Provide the (X, Y) coordinate of the cell's center where the given text is located.  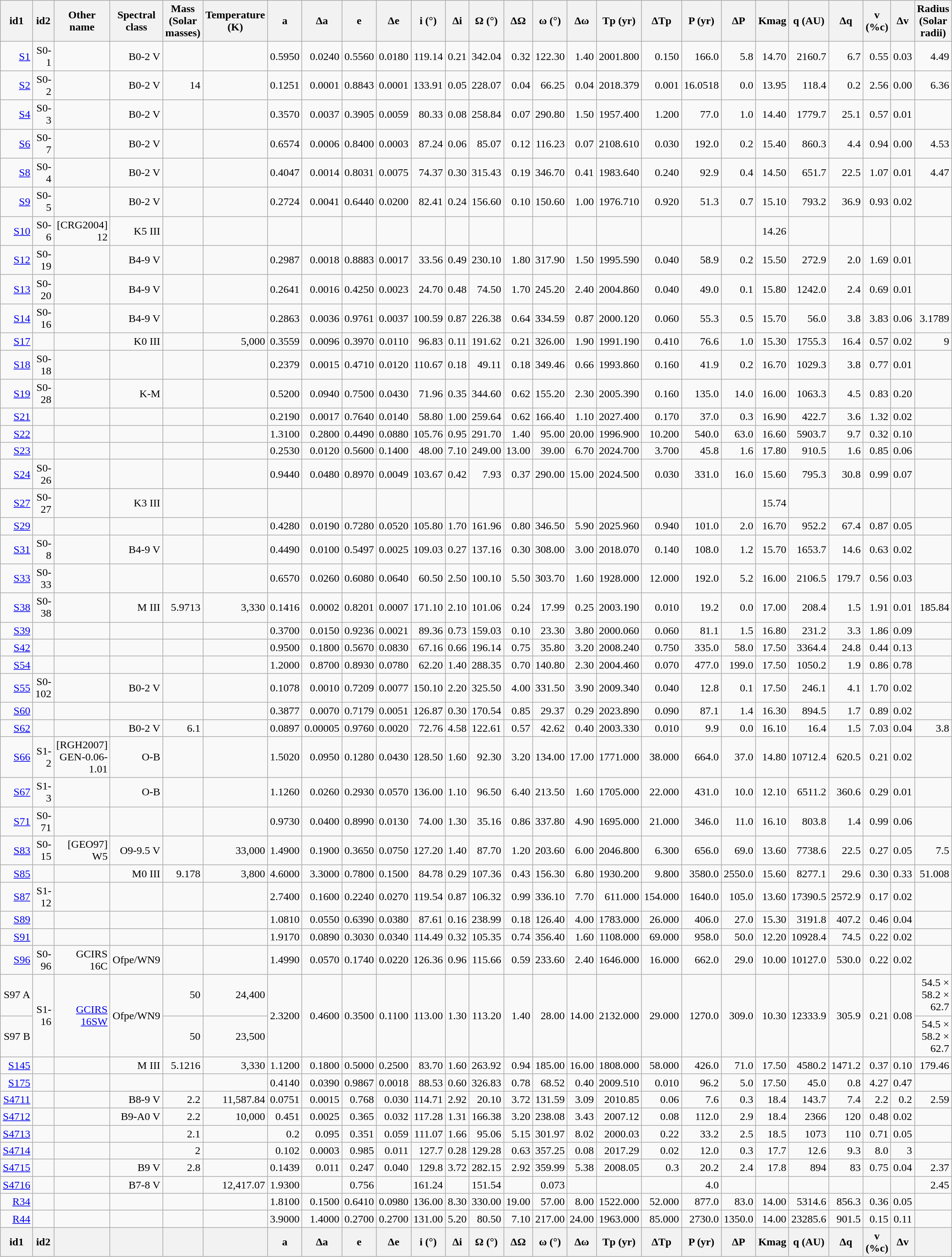
100.59 (428, 318)
0.0049 (394, 474)
958.0 (701, 937)
0.940 (662, 526)
2730.0 (701, 1219)
R34 (17, 1202)
6.7 (846, 56)
0.7280 (359, 526)
38.000 (662, 757)
49.11 (486, 365)
S0-5 (43, 202)
117.28 (428, 1116)
0.3970 (359, 341)
28.00 (550, 1016)
10.00 (773, 960)
2.20 (457, 688)
127.7 (428, 1151)
80.50 (486, 1219)
860.3 (808, 143)
87.24 (428, 143)
114.71 (428, 1099)
29.37 (550, 711)
1779.7 (808, 115)
166.38 (486, 1116)
16.80 (773, 631)
118.4 (808, 85)
0.8700 (322, 665)
426.0 (701, 1065)
0.28 (457, 1151)
16.000 (662, 960)
2132.000 (619, 1016)
0.46 (877, 920)
0.102 (285, 1151)
0.756 (359, 1185)
6.36 (933, 85)
S1-16 (43, 1016)
77.0 (701, 115)
7.93 (486, 474)
1.20 (518, 851)
1029.3 (808, 365)
894.5 (808, 711)
6.80 (582, 874)
23.30 (550, 631)
179.46 (933, 1065)
5.15 (518, 1133)
217.00 (550, 1219)
10,000 (235, 1116)
6.300 (662, 851)
199.0 (739, 665)
0.33 (902, 874)
5.50 (518, 579)
0.2930 (359, 793)
0.2240 (359, 897)
2018.070 (619, 549)
4.49 (933, 56)
0.7800 (359, 874)
110.67 (428, 365)
S87 (17, 897)
10.30 (773, 1016)
0.0940 (322, 394)
13.95 (773, 85)
83.70 (428, 1065)
42.62 (550, 728)
0.36 (877, 1202)
S0-4 (43, 173)
S4716 (17, 1185)
S17 (17, 341)
4.27 (877, 1082)
3191.8 (808, 920)
0.8031 (359, 173)
2550.0 (739, 874)
Mass (Solar masses) (183, 21)
8.02 (582, 1133)
12.6 (808, 1151)
4.1 (846, 688)
0.0400 (322, 821)
1.91 (877, 607)
0.4 (739, 173)
611.000 (619, 897)
S96 (17, 960)
S0-28 (43, 394)
0.93 (877, 202)
S71 (17, 821)
0.0380 (394, 920)
S12 (17, 260)
0.0014 (322, 173)
108.0 (701, 549)
41.9 (701, 365)
342.04 (486, 56)
2.7400 (285, 897)
1522.000 (619, 1202)
238.08 (550, 1116)
83.0 (739, 1202)
67.16 (428, 648)
143.7 (808, 1099)
5314.6 (808, 1202)
0.240 (662, 173)
15.50 (773, 260)
S0-102 (43, 688)
1242.0 (808, 289)
69.0 (739, 851)
55.3 (701, 318)
1.1200 (285, 1065)
S9 (17, 202)
0.7209 (359, 688)
S1-12 (43, 897)
2027.400 (619, 417)
0.8883 (359, 260)
0.9730 (285, 821)
360.6 (846, 793)
2010.85 (619, 1099)
81.1 (701, 631)
114.49 (428, 937)
106.32 (486, 897)
1.2 (739, 549)
1270.0 (701, 1016)
S18 (17, 365)
S1-3 (43, 793)
0.71 (877, 1133)
66.25 (550, 85)
K-M (137, 394)
1996.900 (619, 434)
45.0 (808, 1082)
25.1 (846, 115)
4.0 (701, 1185)
126.36 (428, 960)
0.059 (394, 1133)
3.83 (877, 318)
35.16 (486, 821)
1073 (808, 1133)
662.0 (701, 960)
0.5200 (285, 394)
2.56 (877, 85)
0.0830 (394, 648)
0.44 (877, 648)
S66 (17, 757)
S0-1 (43, 56)
0.4047 (285, 173)
5.0 (739, 1082)
0.1078 (285, 688)
85.000 (662, 1219)
620.5 (846, 757)
2.9 (739, 1116)
793.2 (808, 202)
16.30 (773, 711)
22.000 (662, 793)
0.0020 (394, 728)
331.0 (701, 474)
51.3 (701, 202)
334.59 (550, 318)
1646.000 (619, 960)
7738.6 (808, 851)
96.2 (701, 1082)
1.3100 (285, 434)
226.38 (486, 318)
238.99 (486, 920)
1991.190 (619, 341)
S27 (17, 503)
M0 III (137, 874)
185.00 (550, 1065)
1.4000 (322, 1219)
7.03 (877, 728)
2160.7 (808, 56)
2.45 (933, 1185)
1.86 (877, 631)
0.6410 (359, 1202)
0.80 (518, 526)
9 (933, 341)
0.0880 (394, 434)
2001.800 (619, 56)
S97 A (17, 995)
3.3 (846, 631)
1.2000 (285, 665)
282.15 (486, 1168)
4.5 (846, 394)
0.1280 (359, 757)
2 (183, 1151)
1.1260 (285, 793)
856.3 (846, 1202)
10.200 (662, 434)
57.00 (550, 1202)
9.800 (662, 874)
0.95 (457, 434)
795.3 (808, 474)
0.1251 (285, 85)
0.8400 (359, 143)
0.3559 (285, 341)
20.00 (582, 434)
S4715 (17, 1168)
1.4900 (285, 851)
8.00 (582, 1202)
0.2500 (394, 1065)
6511.2 (808, 793)
1.69 (877, 260)
S60 (17, 711)
89.36 (428, 631)
4580.2 (808, 1065)
0.25 (582, 607)
129.28 (486, 1151)
1.31 (457, 1116)
233.60 (550, 960)
0.49 (457, 260)
4.90 (582, 821)
0.3905 (359, 115)
0.35 (457, 394)
0.3877 (285, 711)
24,400 (235, 995)
2018.379 (619, 85)
0.70 (518, 665)
2024.500 (619, 474)
49.0 (701, 289)
95.00 (550, 434)
259.64 (486, 417)
0.20 (902, 394)
87.61 (428, 920)
2.59 (933, 1099)
24.70 (428, 289)
7.4 (846, 1099)
10127.0 (808, 960)
330.00 (486, 1202)
196.14 (486, 648)
326.00 (550, 341)
20.2 (701, 1168)
0.8970 (359, 474)
14.50 (773, 173)
7.70 (582, 897)
[RGH2007] GEN-0.06-1.01 (82, 757)
0.42 (457, 474)
0.0041 (322, 202)
[GEO97] W5 (82, 851)
0.0110 (394, 341)
406.0 (701, 920)
0.247 (359, 1168)
2.10 (457, 607)
2024.700 (619, 451)
288.35 (486, 665)
0.89 (877, 711)
71.96 (428, 394)
8.0 (877, 1151)
16.0 (739, 474)
170.54 (486, 711)
1995.590 (619, 260)
803.8 (808, 821)
S4 (17, 115)
150.60 (550, 202)
15.10 (773, 202)
58.0 (739, 648)
83 (846, 1168)
3.09 (582, 1099)
0.7500 (359, 394)
O9-9.5 V (137, 851)
249.00 (486, 451)
2.3200 (285, 1016)
35.80 (550, 648)
17.8 (773, 1168)
12.20 (773, 937)
85.07 (486, 143)
2.8 (183, 1168)
S22 (17, 434)
S39 (17, 631)
0.0550 (322, 920)
2000.120 (619, 318)
15.80 (773, 289)
12.8 (701, 688)
S31 (17, 549)
4.53 (933, 143)
1771.000 (619, 757)
0.1400 (394, 451)
S89 (17, 920)
B9-A0 V (137, 1116)
S13 (17, 289)
29.6 (846, 874)
0.0100 (322, 549)
S4711 (17, 1099)
0.0750 (394, 851)
S85 (17, 874)
0.0075 (394, 173)
7.5 (933, 851)
S23 (17, 451)
S1 (17, 56)
S0-8 (43, 549)
0.2530 (285, 451)
S0-2 (43, 85)
S19 (17, 394)
325.50 (486, 688)
0.0950 (322, 757)
103.67 (428, 474)
0.96 (457, 960)
203.60 (550, 851)
52.000 (662, 1202)
15.74 (773, 503)
0.47 (902, 1082)
63.0 (739, 434)
1695.000 (619, 821)
0.9500 (285, 648)
58.9 (701, 260)
1976.710 (619, 202)
0.8 (846, 1082)
0.8930 (359, 665)
0.140 (662, 549)
21.000 (662, 821)
0.4280 (285, 526)
B7-8 V (137, 1185)
161.96 (486, 526)
407.2 (846, 920)
S29 (17, 526)
122.61 (486, 728)
0.410 (662, 341)
3.90 (582, 688)
B9 V (137, 1168)
GCIRS 16C (82, 960)
0.0051 (394, 711)
11.0 (739, 821)
230.10 (486, 260)
2366 (808, 1116)
5.9713 (183, 607)
208.4 (808, 607)
56.0 (808, 318)
S145 (17, 1065)
0.41 (582, 173)
23,500 (235, 1036)
155.20 (550, 394)
228.07 (486, 85)
1.200 (662, 115)
92.30 (486, 757)
0.0016 (322, 289)
12.10 (773, 793)
14.70 (773, 56)
0.00005 (322, 728)
0.12 (518, 143)
5.2 (739, 579)
1350.0 (739, 1219)
0.4250 (359, 289)
0.0190 (322, 526)
0.0220 (394, 960)
6.1 (183, 728)
S1-2 (43, 757)
346.50 (550, 526)
62.20 (428, 665)
29.000 (662, 1016)
S97 B (17, 1036)
128.50 (428, 757)
0.15 (877, 1219)
1963.000 (619, 1219)
1.5020 (285, 757)
156.60 (486, 202)
111.07 (428, 1133)
16.90 (773, 417)
2572.9 (846, 897)
0.1439 (285, 1168)
1.7 (846, 711)
S0-27 (43, 503)
S0-16 (43, 318)
5903.7 (808, 434)
133.91 (428, 85)
14.6 (846, 549)
12.000 (662, 579)
12.0 (701, 1151)
894 (808, 1168)
131.00 (428, 1219)
74.37 (428, 173)
1.4990 (285, 960)
23285.6 (808, 1219)
326.83 (486, 1082)
1.66 (457, 1133)
0.0270 (394, 897)
39.00 (550, 451)
0.73 (457, 631)
109.03 (428, 549)
24.00 (582, 1219)
3.43 (582, 1116)
0.0240 (322, 56)
33.2 (701, 1133)
0.7 (739, 202)
0.8990 (359, 821)
137.16 (486, 549)
S10 (17, 231)
5,000 (235, 341)
151.54 (486, 1185)
8277.1 (808, 874)
5.90 (582, 526)
107.36 (486, 874)
33,000 (235, 851)
6.00 (582, 851)
1.07 (877, 173)
0.4710 (359, 365)
2003.330 (619, 728)
0.0036 (322, 318)
96.83 (428, 341)
161.24 (428, 1185)
2017.29 (619, 1151)
331.50 (550, 688)
36.9 (846, 202)
0.073 (550, 1185)
S54 (17, 665)
272.9 (808, 260)
15.00 (582, 474)
349.46 (550, 365)
82.41 (428, 202)
2003.190 (619, 607)
0.0130 (394, 821)
29.0 (739, 960)
0.6080 (359, 579)
S38 (17, 607)
0.985 (359, 1151)
1050.2 (808, 665)
105.0 (739, 897)
0.2800 (322, 434)
0.0520 (394, 526)
2.50 (457, 579)
B8-9 V (137, 1099)
58.80 (428, 417)
3580.0 (701, 874)
664.0 (701, 757)
356.40 (550, 937)
0.4140 (285, 1082)
301.97 (550, 1133)
69.000 (662, 937)
308.00 (550, 549)
88.53 (428, 1082)
1471.2 (846, 1065)
346.0 (701, 821)
344.60 (486, 394)
0.001 (662, 85)
113.00 (428, 1016)
0.7179 (359, 711)
0.351 (359, 1133)
1983.640 (619, 173)
0.19 (518, 173)
0.16 (457, 920)
0.59 (518, 960)
Other name (82, 21)
S6 (17, 143)
30.8 (846, 474)
0.2190 (285, 417)
14.40 (773, 115)
11,587.84 (235, 1099)
4.47 (933, 173)
0.60 (457, 1082)
150.10 (428, 688)
0.1416 (285, 607)
0.9867 (359, 1082)
0.0890 (322, 937)
0.64 (518, 318)
S67 (17, 793)
2004.460 (619, 665)
0.920 (662, 202)
0.0180 (394, 56)
15.40 (773, 143)
S91 (17, 937)
3.80 (582, 631)
0.150 (662, 56)
263.92 (486, 1065)
4.6000 (285, 874)
105.35 (486, 937)
S8 (17, 173)
S21 (17, 417)
6.70 (582, 451)
0.0751 (285, 1099)
0.13 (902, 648)
3.00 (582, 549)
231.2 (808, 631)
K0 III (137, 341)
0.6390 (359, 920)
74.00 (428, 821)
1.90 (582, 341)
129.8 (428, 1168)
1.32 (877, 417)
0.0640 (394, 579)
GCIRS 16SW (82, 1016)
95.06 (486, 1133)
246.1 (808, 688)
14.0 (739, 394)
0.1740 (359, 960)
14.80 (773, 757)
651.7 (808, 173)
213.50 (550, 793)
156.30 (550, 874)
S0-96 (43, 960)
0.5670 (359, 648)
0.5 (739, 318)
0.2379 (285, 365)
3.6 (846, 417)
0.451 (285, 1116)
12333.9 (808, 1016)
166.0 (701, 56)
101.06 (486, 607)
877.0 (701, 1202)
17.99 (550, 607)
335.0 (701, 648)
K3 III (137, 503)
0.0140 (394, 417)
0.5000 (359, 1065)
1.9 (846, 665)
2000.060 (619, 631)
154.000 (662, 897)
1.0810 (285, 920)
1755.3 (808, 341)
76.6 (701, 341)
[CRG2004] 12 (82, 231)
9.7 (846, 434)
3.9000 (285, 1219)
0.0480 (322, 474)
Spectral class (137, 21)
0.090 (662, 711)
0.3650 (359, 851)
2009.510 (619, 1082)
901.5 (846, 1219)
105.80 (428, 526)
346.70 (550, 173)
19.00 (518, 1202)
0.750 (662, 648)
S0-3 (43, 115)
33.56 (428, 260)
101.0 (701, 526)
0.5497 (359, 549)
1108.000 (619, 937)
8.30 (457, 1202)
1783.000 (619, 920)
14 (183, 85)
1640.0 (701, 897)
0.0070 (322, 711)
67.4 (846, 526)
5.1216 (183, 1065)
5.20 (457, 1219)
0.8201 (359, 607)
0.43 (518, 874)
5.8 (739, 56)
S4714 (17, 1151)
19.2 (701, 607)
3.3000 (322, 874)
258.84 (486, 115)
7.6 (701, 1099)
2007.12 (619, 1116)
17390.5 (808, 897)
245.20 (550, 289)
0.3030 (359, 937)
1957.400 (619, 115)
100.10 (486, 579)
3.700 (662, 451)
S4712 (17, 1116)
0.170 (662, 417)
0.9760 (359, 728)
S0-38 (43, 607)
4.58 (457, 728)
S0-18 (43, 365)
0.69 (877, 289)
0.2724 (285, 202)
0.6570 (285, 579)
26.000 (662, 920)
0.095 (322, 1133)
0.0150 (322, 631)
952.2 (808, 526)
2000.03 (619, 1133)
2.37 (933, 1168)
0.0200 (394, 202)
530.0 (846, 960)
185.84 (933, 607)
2046.800 (619, 851)
0.6574 (285, 143)
2004.860 (619, 289)
0.8843 (359, 85)
336.10 (550, 897)
0.0059 (394, 115)
14.26 (773, 231)
2106.5 (808, 579)
27.0 (739, 920)
910.5 (808, 451)
12,417.07 (235, 1185)
131.59 (550, 1099)
51.008 (933, 874)
4.4 (846, 143)
6.40 (518, 793)
20.10 (486, 1099)
1808.000 (619, 1065)
422.7 (808, 417)
74.50 (486, 289)
1930.200 (619, 874)
9.3 (846, 1151)
0.032 (394, 1116)
317.90 (550, 260)
0.3570 (285, 115)
S0-19 (43, 260)
126.87 (428, 711)
179.7 (846, 579)
2108.610 (619, 143)
2009.340 (619, 688)
S175 (17, 1082)
159.03 (486, 631)
116.23 (550, 143)
166.40 (550, 417)
105.76 (428, 434)
0.2641 (285, 289)
74.5 (846, 937)
3364.4 (808, 648)
0.2987 (285, 260)
S14 (17, 318)
0.9236 (359, 631)
S0-7 (43, 143)
1063.3 (808, 394)
290.80 (550, 115)
0.3500 (359, 1016)
0.070 (662, 665)
58.000 (662, 1065)
10928.4 (808, 937)
1.9300 (285, 1185)
96.50 (486, 793)
191.62 (486, 341)
119.14 (428, 56)
315.43 (486, 173)
171.10 (428, 607)
2008.05 (619, 1168)
3 (902, 1151)
R44 (17, 1219)
127.20 (428, 851)
5.38 (582, 1168)
3,800 (235, 874)
S33 (17, 579)
291.70 (486, 434)
2.5 (739, 1133)
0.74 (518, 937)
0.0007 (394, 607)
2.1 (183, 1133)
120 (846, 1116)
0.5560 (359, 56)
0.4600 (322, 1016)
122.30 (550, 56)
0.768 (359, 1099)
0.55 (877, 56)
0.0010 (322, 688)
134.00 (550, 757)
60.50 (428, 579)
16.60 (773, 434)
477.0 (701, 665)
S4713 (17, 1133)
0.09 (902, 631)
S0-26 (43, 474)
0.3700 (285, 631)
0.0340 (394, 937)
0.0897 (285, 728)
48.00 (428, 451)
0.365 (359, 1116)
10.0 (739, 793)
2008.240 (619, 648)
357.25 (550, 1151)
K5 III (137, 231)
0.0077 (394, 688)
0.6440 (359, 202)
16.0518 (701, 85)
0.0021 (394, 631)
113.20 (486, 1016)
1653.7 (808, 549)
0.2863 (285, 318)
0.0096 (322, 341)
0.17 (877, 897)
119.54 (428, 897)
S24 (17, 474)
1.8100 (285, 1202)
0.7640 (359, 417)
S0-20 (43, 289)
3.1789 (933, 318)
1705.000 (619, 793)
303.70 (550, 579)
87.70 (486, 851)
0.83 (877, 394)
0.0780 (394, 665)
13.00 (518, 451)
1.80 (518, 260)
10712.4 (808, 757)
290.00 (550, 474)
0.0390 (322, 1082)
S0-33 (43, 579)
309.0 (739, 1016)
337.80 (550, 821)
0.0980 (394, 1202)
2025.960 (619, 526)
45.8 (701, 451)
431.0 (701, 793)
656.0 (701, 851)
80.33 (428, 115)
0.5600 (359, 451)
0.0006 (322, 143)
1928.000 (619, 579)
17.7 (773, 1151)
18.5 (773, 1133)
112.0 (701, 1116)
2005.390 (619, 394)
9.9 (701, 728)
0.1100 (394, 1016)
S62 (17, 728)
1993.860 (619, 365)
87.1 (701, 711)
9.178 (183, 874)
S42 (17, 648)
0.5950 (285, 56)
24.8 (846, 648)
0.0023 (394, 289)
S83 (17, 851)
110 (846, 1133)
540.0 (701, 434)
50.0 (739, 937)
S0-15 (43, 851)
17.80 (773, 451)
0.9761 (359, 318)
0.1900 (322, 851)
Temperature (K) (235, 21)
84.78 (428, 874)
359.99 (550, 1168)
0.0002 (322, 607)
115.66 (486, 960)
0.9440 (285, 474)
68.52 (550, 1082)
140.80 (550, 665)
0.1600 (322, 897)
S0-6 (43, 231)
Radius (Solar radii) (933, 21)
S0-71 (43, 821)
305.9 (846, 1016)
S2 (17, 85)
0.77 (877, 365)
92.9 (701, 173)
71.0 (739, 1065)
126.40 (550, 920)
S55 (17, 688)
1.9170 (285, 937)
0.56 (877, 579)
72.76 (428, 728)
135.0 (701, 394)
2023.890 (619, 711)
